For the text-containing cell, return its midpoint in (X, Y) coordinate format. 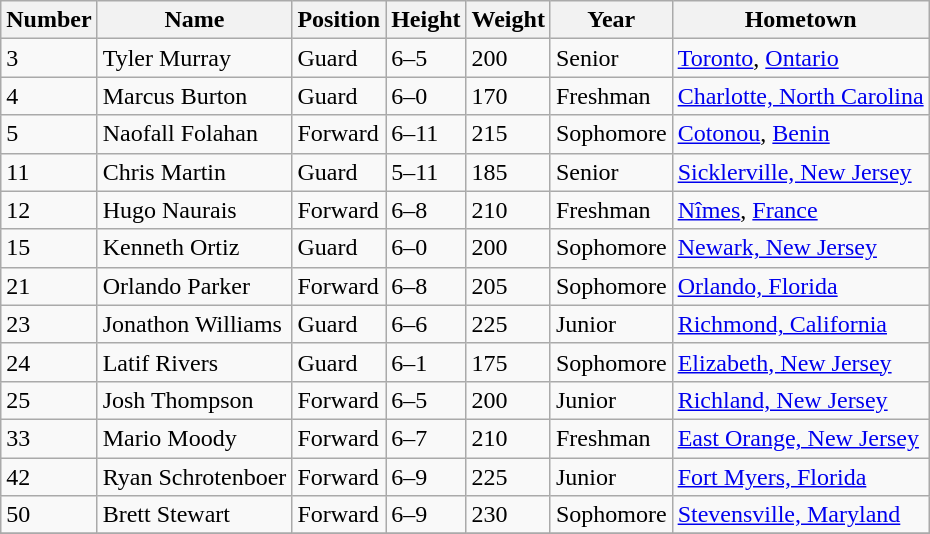
205 (508, 286)
Richland, New Jersey (800, 400)
Weight (508, 20)
Marcus Burton (194, 96)
4 (49, 96)
6–1 (426, 362)
Toronto, Ontario (800, 58)
50 (49, 515)
215 (508, 134)
Position (339, 20)
Name (194, 20)
23 (49, 324)
25 (49, 400)
230 (508, 515)
3 (49, 58)
24 (49, 362)
Naofall Folahan (194, 134)
Brett Stewart (194, 515)
175 (508, 362)
Richmond, California (800, 324)
5–11 (426, 172)
Jonathon Williams (194, 324)
Number (49, 20)
5 (49, 134)
185 (508, 172)
6–7 (426, 438)
East Orange, New Jersey (800, 438)
11 (49, 172)
Orlando, Florida (800, 286)
Stevensville, Maryland (800, 515)
170 (508, 96)
33 (49, 438)
12 (49, 210)
Latif Rivers (194, 362)
42 (49, 477)
Year (611, 20)
Ryan Schrotenboer (194, 477)
Chris Martin (194, 172)
Height (426, 20)
Nîmes, France (800, 210)
Mario Moody (194, 438)
Elizabeth, New Jersey (800, 362)
Sicklerville, New Jersey (800, 172)
Cotonou, Benin (800, 134)
Tyler Murray (194, 58)
Orlando Parker (194, 286)
Fort Myers, Florida (800, 477)
6–6 (426, 324)
6–11 (426, 134)
Kenneth Ortiz (194, 248)
Charlotte, North Carolina (800, 96)
Newark, New Jersey (800, 248)
21 (49, 286)
Hometown (800, 20)
Hugo Naurais (194, 210)
15 (49, 248)
Josh Thompson (194, 400)
